Detect which cell encompasses the target text, then output its (x, y) center coordinate. 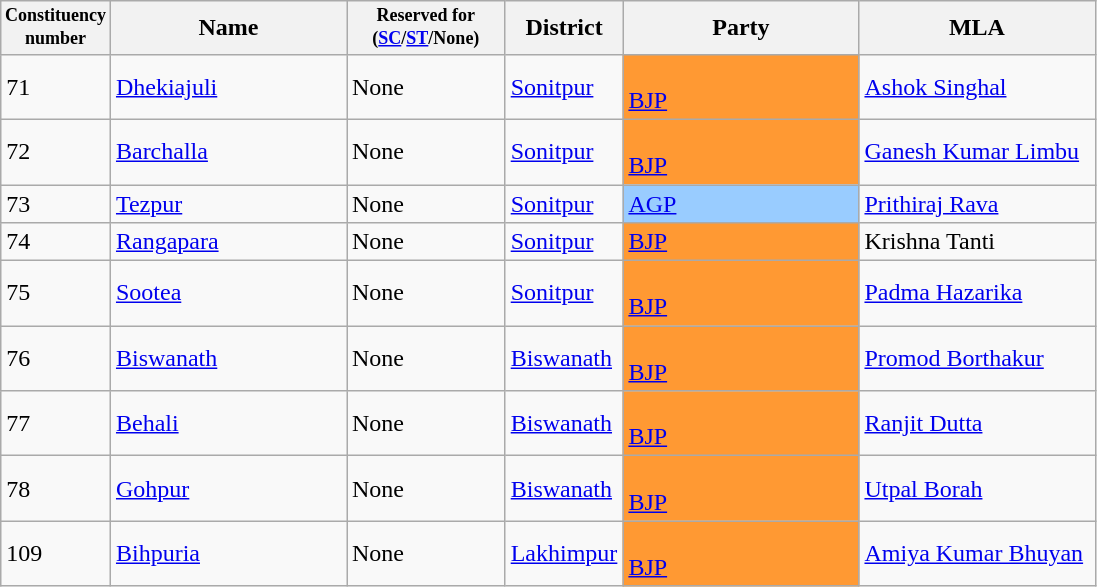
MLA (977, 28)
Promod Borthakur (977, 358)
72 (56, 152)
77 (56, 424)
Utpal Borah (977, 488)
76 (56, 358)
Name (228, 28)
Dhekiajuli (228, 86)
Party (741, 28)
Gohpur (228, 488)
Ranjit Dutta (977, 424)
Barchalla (228, 152)
Prithiraj Rava (977, 204)
73 (56, 204)
AGP (741, 204)
District (564, 28)
Bihpuria (228, 554)
75 (56, 294)
Padma Hazarika (977, 294)
Krishna Tanti (977, 242)
Tezpur (228, 204)
Rangapara (228, 242)
Sootea (228, 294)
Reserved for (SC/ST/None) (426, 28)
Constituency number (56, 28)
71 (56, 86)
Lakhimpur (564, 554)
Behali (228, 424)
109 (56, 554)
Ashok Singhal (977, 86)
74 (56, 242)
78 (56, 488)
Ganesh Kumar Limbu (977, 152)
Amiya Kumar Bhuyan (977, 554)
